Determine the (x, y) coordinate at the center of the cell enclosing the given text.  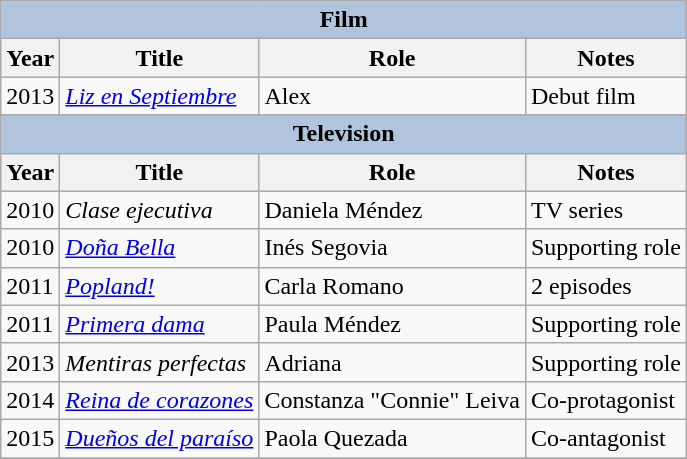
TV series (606, 210)
Reina de corazones (160, 400)
Dueños del paraíso (160, 438)
Primera dama (160, 324)
2015 (30, 438)
Paola Quezada (392, 438)
Co-protagonist (606, 400)
2 episodes (606, 286)
Inés Segovia (392, 248)
2014 (30, 400)
Television (344, 134)
Doña Bella (160, 248)
Daniela Méndez (392, 210)
Paula Méndez (392, 324)
Alex (392, 96)
Film (344, 20)
Adriana (392, 362)
Popland! (160, 286)
Debut film (606, 96)
Constanza "Connie" Leiva (392, 400)
Carla Romano (392, 286)
Mentiras perfectas (160, 362)
Co-antagonist (606, 438)
Liz en Septiembre (160, 96)
Clase ejecutiva (160, 210)
